Pinpoint the cell where the given text exists, returning its [X, Y] midpoint coordinate. 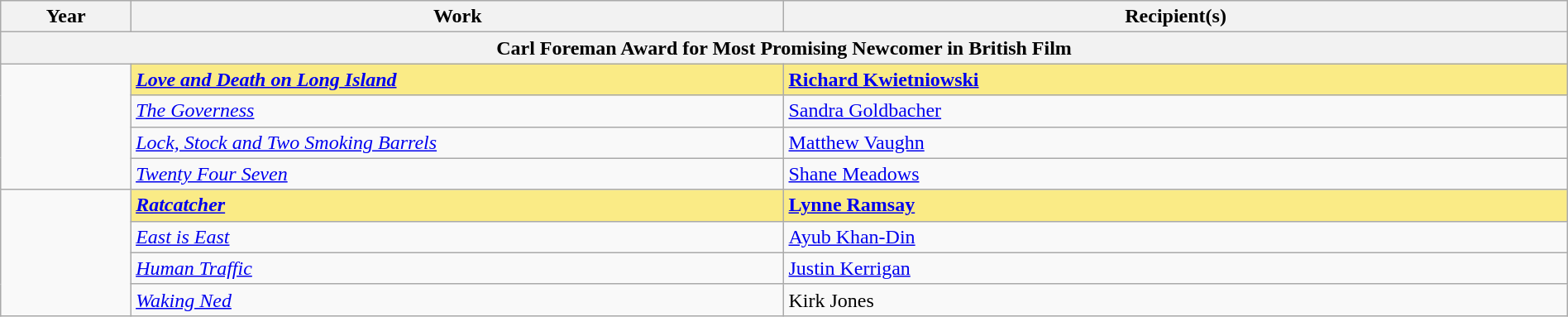
Recipient(s) [1176, 17]
Ratcatcher [458, 205]
Matthew Vaughn [1176, 142]
Lynne Ramsay [1176, 205]
Carl Foreman Award for Most Promising Newcomer in British Film [784, 48]
Twenty Four Seven [458, 174]
Human Traffic [458, 268]
Love and Death on Long Island [458, 79]
Richard Kwietniowski [1176, 79]
Year [66, 17]
Ayub Khan-Din [1176, 237]
Kirk Jones [1176, 300]
East is East [458, 237]
Lock, Stock and Two Smoking Barrels [458, 142]
Waking Ned [458, 300]
Sandra Goldbacher [1176, 111]
The Governess [458, 111]
Work [458, 17]
Shane Meadows [1176, 174]
Justin Kerrigan [1176, 268]
